Detect which cell encompasses the target text, then output its [x, y] center coordinate. 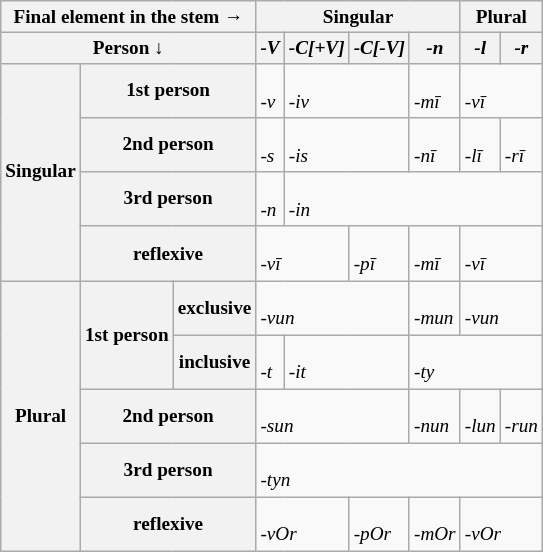
-r [521, 48]
-tyn [400, 470]
-sun [333, 416]
-rī [521, 145]
-is [346, 145]
-lī [480, 145]
-it [346, 362]
-nun [434, 416]
-C[+V] [316, 48]
exclusive [214, 307]
-iv [346, 91]
-C[-V] [379, 48]
-t [270, 362]
-s [270, 145]
Final element in the stem → [128, 17]
-V [270, 48]
-mOr [434, 524]
-lun [480, 416]
-pī [379, 253]
-l [480, 48]
-in [413, 199]
-mun [434, 307]
-ty [476, 362]
Person ↓ [128, 48]
-run [521, 416]
-v [270, 91]
-nī [434, 145]
inclusive [214, 362]
-pOr [379, 524]
